Return the (x, y) coordinate for the center point of the cell that contains the specified text.  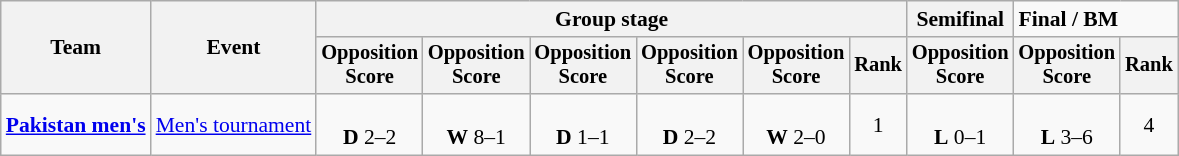
Semifinal (960, 19)
D 1–1 (584, 124)
Men's tournament (234, 124)
Final / BM (1095, 19)
Group stage (612, 19)
Pakistan men's (76, 124)
W 2–0 (796, 124)
L 3–6 (1066, 124)
1 (878, 124)
L 0–1 (960, 124)
W 8–1 (476, 124)
Event (234, 48)
Team (76, 48)
4 (1149, 124)
